Pinpoint the cell where the given text exists, returning its (x, y) midpoint coordinate. 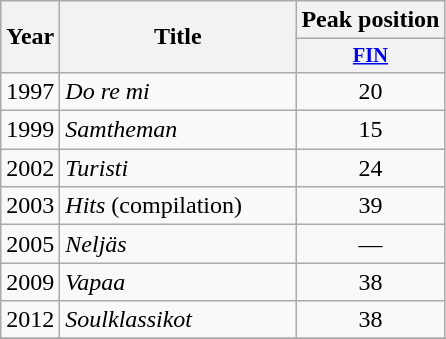
1999 (30, 130)
1997 (30, 91)
Turisti (178, 168)
15 (370, 130)
24 (370, 168)
FIN (370, 56)
Title (178, 37)
Hits (compilation) (178, 206)
— (370, 244)
2005 (30, 244)
2012 (30, 320)
2009 (30, 282)
2002 (30, 168)
39 (370, 206)
2003 (30, 206)
Do re mi (178, 91)
Vapaa (178, 282)
Peak position (370, 20)
Neljäs (178, 244)
20 (370, 91)
Samtheman (178, 130)
Soulklassikot (178, 320)
Year (30, 37)
